From the cell containing the given text, extract its center point as [x, y] coordinate. 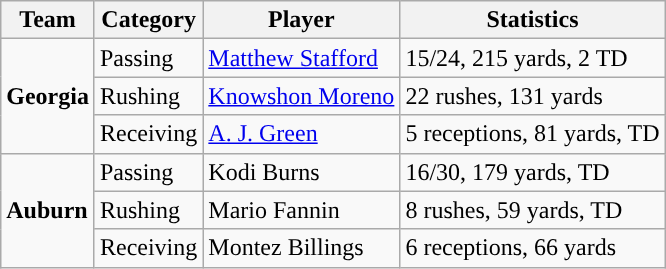
A. J. Green [302, 134]
5 receptions, 81 yards, TD [532, 134]
Knowshon Moreno [302, 96]
Kodi Burns [302, 172]
Player [302, 20]
16/30, 179 yards, TD [532, 172]
Georgia [48, 96]
Team [48, 20]
Mario Fannin [302, 210]
Montez Billings [302, 248]
8 rushes, 59 yards, TD [532, 210]
15/24, 215 yards, 2 TD [532, 58]
6 receptions, 66 yards [532, 248]
Matthew Stafford [302, 58]
Statistics [532, 20]
22 rushes, 131 yards [532, 96]
Category [148, 20]
Auburn [48, 210]
